From the cell containing the given text, extract its center point as (X, Y) coordinate. 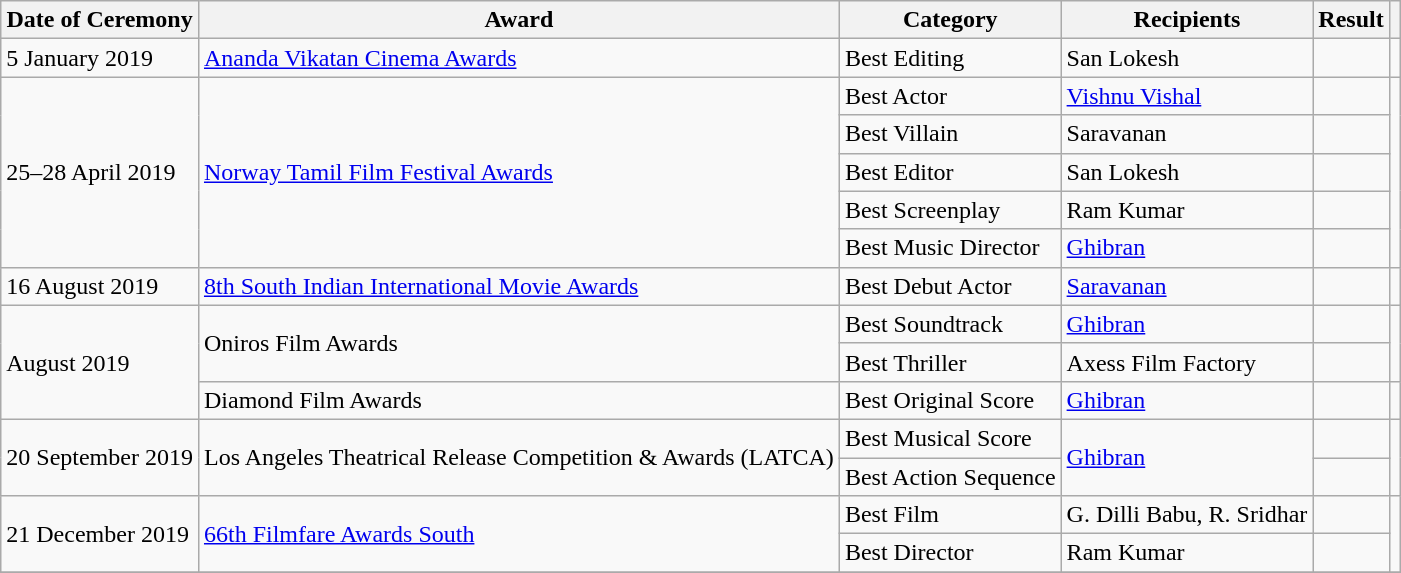
Los Angeles Theatrical Release Competition & Awards (LATCA) (518, 457)
Best Debut Actor (950, 286)
66th Filmfare Awards South (518, 534)
Best Editor (950, 172)
Best Screenplay (950, 210)
Category (950, 20)
Best Film (950, 515)
Axess Film Factory (1187, 362)
5 January 2019 (100, 58)
Best Action Sequence (950, 477)
16 August 2019 (100, 286)
Best Thriller (950, 362)
8th South Indian International Movie Awards (518, 286)
Best Actor (950, 96)
Ananda Vikatan Cinema Awards (518, 58)
Diamond Film Awards (518, 400)
Date of Ceremony (100, 20)
Recipients (1187, 20)
Best Music Director (950, 248)
Best Original Score (950, 400)
Norway Tamil Film Festival Awards (518, 172)
20 September 2019 (100, 457)
Best Musical Score (950, 438)
21 December 2019 (100, 534)
Best Villain (950, 134)
G. Dilli Babu, R. Sridhar (1187, 515)
Vishnu Vishal (1187, 96)
August 2019 (100, 362)
Best Editing (950, 58)
25–28 April 2019 (100, 172)
Best Soundtrack (950, 324)
Best Director (950, 553)
Oniros Film Awards (518, 343)
Result (1351, 20)
Award (518, 20)
